From the cell containing the given text, extract its center point as (X, Y) coordinate. 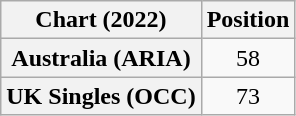
58 (248, 58)
Position (248, 20)
Chart (2022) (101, 20)
Australia (ARIA) (101, 58)
UK Singles (OCC) (101, 96)
73 (248, 96)
